Scan for the cell matching the given text and deliver its [x, y] coordinate at center. 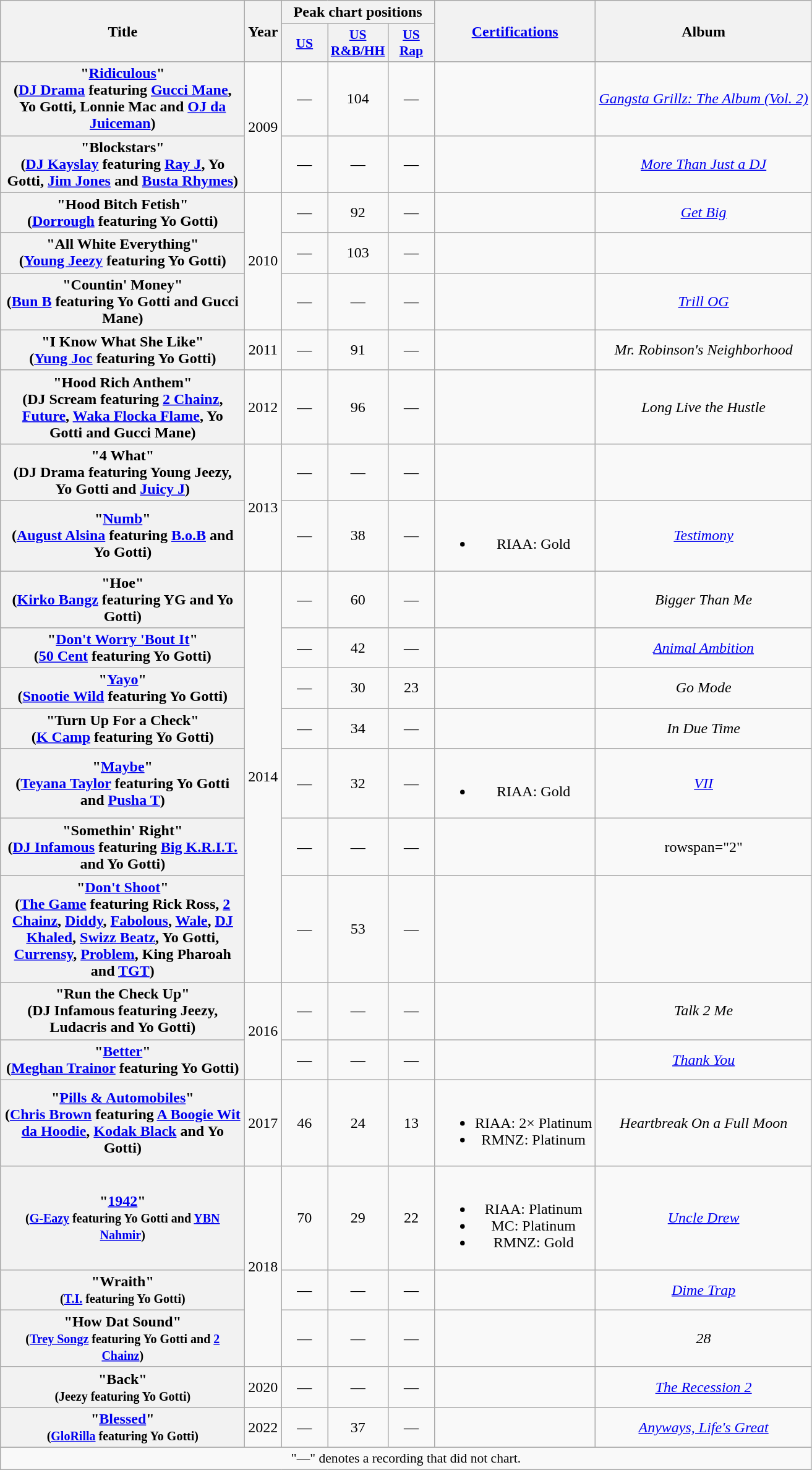
Gangsta Grillz: The Album (Vol. 2) [704, 99]
2022 [263, 1427]
"Run the Check Up"(DJ Infamous featuring Jeezy, Ludacris and Yo Gotti) [122, 1011]
103 [358, 252]
Certifications [515, 31]
rowspan="2" [704, 847]
2017 [263, 1123]
Testimony [704, 536]
Year [263, 31]
30 [358, 688]
60 [358, 599]
2009 [263, 127]
Thank You [704, 1059]
"Wraith"(T.I. featuring Yo Gotti) [122, 1289]
"Numb"(August Alsina featuring B.o.B and Yo Gotti) [122, 536]
"1942"(G-Eazy featuring Yo Gotti and YBN Nahmir) [122, 1218]
Go Mode [704, 688]
USRap [411, 43]
"How Dat Sound"(Trey Songz featuring Yo Gotti and 2 Chainz) [122, 1338]
2016 [263, 1031]
"I Know What She Like"(Yung Joc featuring Yo Gotti) [122, 350]
"Back"(Jeezy featuring Yo Gotti) [122, 1387]
Dime Trap [704, 1289]
Trill OG [704, 301]
Get Big [704, 213]
37 [358, 1427]
92 [358, 213]
"Blockstars"(DJ Kayslay featuring Ray J, Yo Gotti, Jim Jones and Busta Rhymes) [122, 164]
Talk 2 Me [704, 1011]
29 [358, 1218]
2014 [263, 776]
Animal Ambition [704, 648]
70 [304, 1218]
"Hood Rich Anthem"(DJ Scream featuring 2 Chainz, Future, Waka Flocka Flame, Yo Gotti and Gucci Mane) [122, 407]
Mr. Robinson's Neighborhood [704, 350]
USR&B/HH [358, 43]
53 [358, 929]
Peak chart positions [358, 12]
42 [358, 648]
2011 [263, 350]
"Ridiculous"(DJ Drama featuring Gucci Mane, Yo Gotti, Lonnie Mac and OJ da Juiceman) [122, 99]
"Countin' Money"(Bun B featuring Yo Gotti and Gucci Mane) [122, 301]
Heartbreak On a Full Moon [704, 1123]
"Don't Worry 'Bout It"(50 Cent featuring Yo Gotti) [122, 648]
VII [704, 783]
Anyways, Life's Great [704, 1427]
"Yayo"(Snootie Wild featuring Yo Gotti) [122, 688]
2012 [263, 407]
24 [358, 1123]
104 [358, 99]
Long Live the Hustle [704, 407]
2020 [263, 1387]
23 [411, 688]
2013 [263, 507]
"Blessed"(GloRilla featuring Yo Gotti) [122, 1427]
US [304, 43]
RIAA: PlatinumMC: PlatinumRMNZ: Gold [515, 1218]
Bigger Than Me [704, 599]
28 [704, 1338]
The Recession 2 [704, 1387]
"—" denotes a recording that did not chart. [406, 1458]
RIAA: 2× PlatinumRMNZ: Platinum [515, 1123]
"Somethin' Right"(DJ Infamous featuring Big K.R.I.T. and Yo Gotti) [122, 847]
34 [358, 729]
"Better"(Meghan Trainor featuring Yo Gotti) [122, 1059]
46 [304, 1123]
In Due Time [704, 729]
"Pills & Automobiles"(Chris Brown featuring A Boogie Wit da Hoodie, Kodak Black and Yo Gotti) [122, 1123]
"Hood Bitch Fetish"(Dorrough featuring Yo Gotti) [122, 213]
32 [358, 783]
"4 What"(DJ Drama featuring Young Jeezy, Yo Gotti and Juicy J) [122, 472]
Album [704, 31]
96 [358, 407]
38 [358, 536]
"Hoe"(Kirko Bangz featuring YG and Yo Gotti) [122, 599]
13 [411, 1123]
"All White Everything"(Young Jeezy featuring Yo Gotti) [122, 252]
Uncle Drew [704, 1218]
"Turn Up For a Check" (K Camp featuring Yo Gotti) [122, 729]
2010 [263, 261]
2018 [263, 1266]
91 [358, 350]
Title [122, 31]
22 [411, 1218]
More Than Just a DJ [704, 164]
"Maybe"(Teyana Taylor featuring Yo Gotti and Pusha T) [122, 783]
